From the cell containing the given text, extract its center point as (x, y) coordinate. 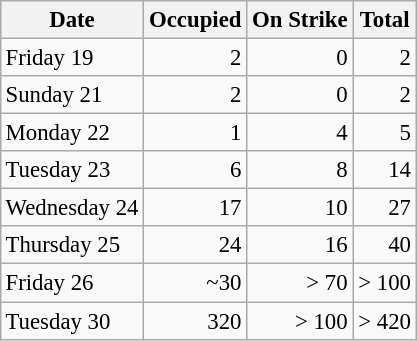
10 (300, 208)
Friday 19 (72, 57)
Total (384, 20)
Sunday 21 (72, 95)
320 (196, 321)
8 (300, 170)
1 (196, 133)
40 (384, 245)
> 70 (300, 283)
27 (384, 208)
~30 (196, 283)
Tuesday 30 (72, 321)
24 (196, 245)
Tuesday 23 (72, 170)
Occupied (196, 20)
5 (384, 133)
Monday 22 (72, 133)
4 (300, 133)
16 (300, 245)
Date (72, 20)
Wednesday 24 (72, 208)
On Strike (300, 20)
17 (196, 208)
> 420 (384, 321)
Friday 26 (72, 283)
14 (384, 170)
Thursday 25 (72, 245)
6 (196, 170)
